Locate the cell with the specified text and output its [X, Y] center coordinate. 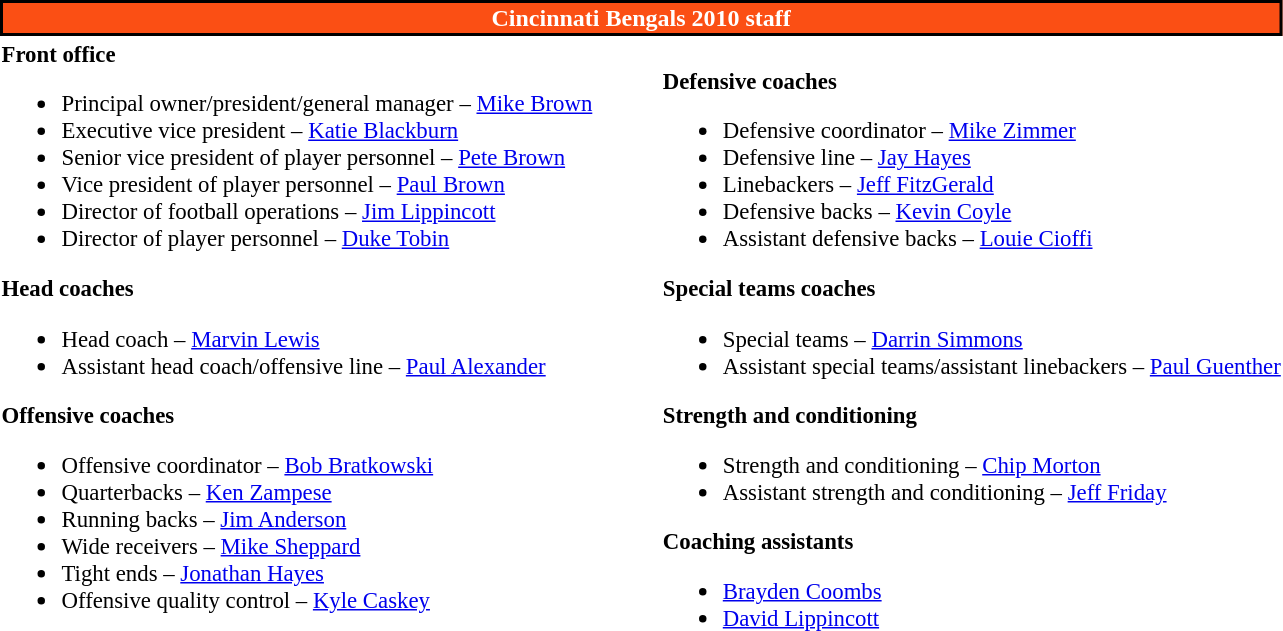
Cincinnati Bengals 2010 staff [641, 18]
